Extract the (x, y) coordinate from the center of the cell holding the provided text.  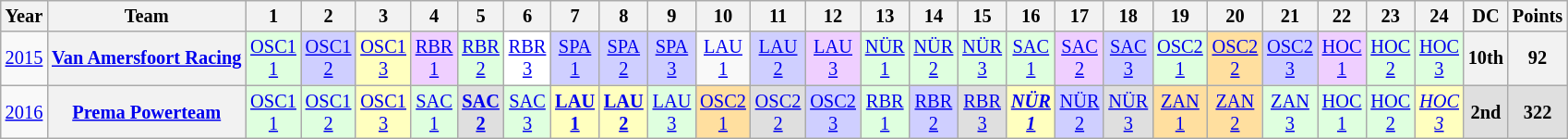
23 (1391, 16)
ZAN3 (1290, 112)
18 (1128, 16)
Team (146, 16)
2015 (24, 58)
ZAN2 (1236, 112)
Year (24, 16)
SPA3 (672, 58)
10th (1486, 58)
8 (624, 16)
SPA2 (624, 58)
2016 (24, 112)
DC (1486, 16)
22 (1343, 16)
2 (329, 16)
4 (434, 16)
19 (1180, 16)
24 (1439, 16)
20 (1236, 16)
1 (273, 16)
322 (1538, 112)
Van Amersfoort Racing (146, 58)
14 (935, 16)
92 (1538, 58)
5 (480, 16)
11 (778, 16)
6 (527, 16)
7 (574, 16)
17 (1080, 16)
Prema Powerteam (146, 112)
ZAN1 (1180, 112)
9 (672, 16)
Points (1538, 16)
2nd (1486, 112)
15 (983, 16)
12 (833, 16)
16 (1031, 16)
SPA1 (574, 58)
13 (885, 16)
21 (1290, 16)
10 (723, 16)
3 (383, 16)
